Output the (X, Y) coordinate of the center of the cell containing the given text.  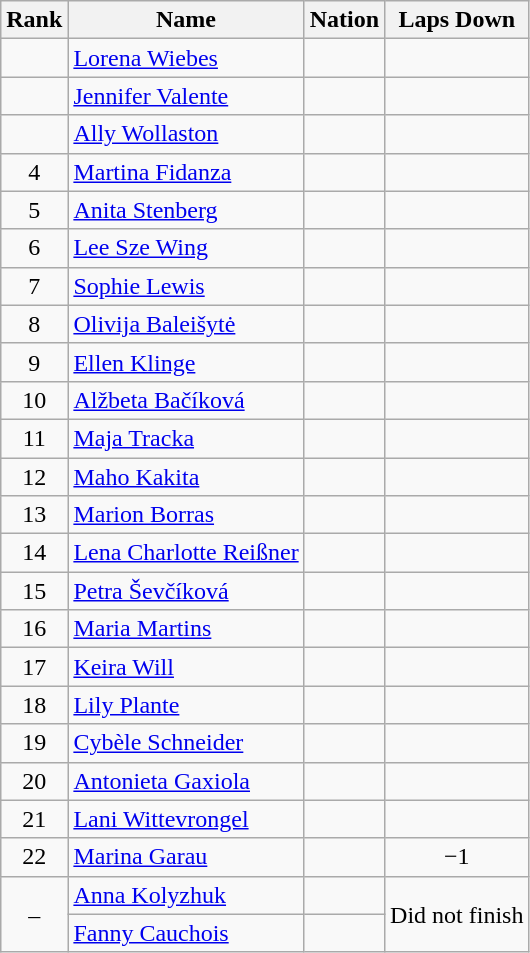
11 (34, 438)
Sophie Lewis (186, 286)
12 (34, 477)
4 (34, 172)
20 (34, 781)
Marion Borras (186, 515)
14 (34, 553)
15 (34, 591)
8 (34, 324)
Name (186, 20)
Fanny Cauchois (186, 933)
Lee Sze Wing (186, 248)
Laps Down (457, 20)
5 (34, 210)
Nation (344, 20)
Alžbeta Bačíková (186, 400)
Lena Charlotte Reißner (186, 553)
9 (34, 362)
Maho Kakita (186, 477)
Marina Garau (186, 857)
22 (34, 857)
16 (34, 629)
10 (34, 400)
17 (34, 667)
Rank (34, 20)
Martina Fidanza (186, 172)
Antonieta Gaxiola (186, 781)
7 (34, 286)
Cybèle Schneider (186, 743)
Maja Tracka (186, 438)
Anita Stenberg (186, 210)
Lorena Wiebes (186, 58)
Anna Kolyzhuk (186, 895)
−1 (457, 857)
Petra Ševčíková (186, 591)
Lily Plante (186, 705)
13 (34, 515)
Ally Wollaston (186, 134)
– (34, 914)
6 (34, 248)
Maria Martins (186, 629)
Ellen Klinge (186, 362)
Did not finish (457, 914)
Keira Will (186, 667)
Jennifer Valente (186, 96)
Olivija Baleišytė (186, 324)
19 (34, 743)
18 (34, 705)
21 (34, 819)
Lani Wittevrongel (186, 819)
